Return (x, y) of the center of cell containing provided text 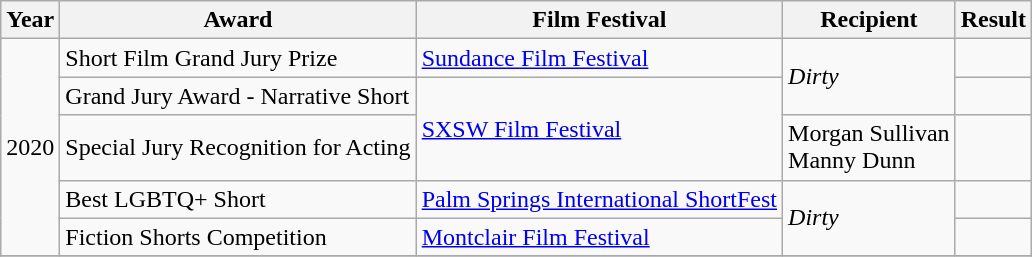
Sundance Film Festival (599, 58)
Morgan SullivanManny Dunn (870, 148)
Year (30, 20)
Palm Springs International ShortFest (599, 199)
Award (238, 20)
Result (993, 20)
Film Festival (599, 20)
Recipient (870, 20)
Short Film Grand Jury Prize (238, 58)
SXSW Film Festival (599, 128)
Best LGBTQ+ Short (238, 199)
Special Jury Recognition for Acting (238, 148)
2020 (30, 148)
Grand Jury Award - Narrative Short (238, 96)
Montclair Film Festival (599, 237)
Fiction Shorts Competition (238, 237)
